Provide the [X, Y] coordinate of the cell's center where the given text is located.  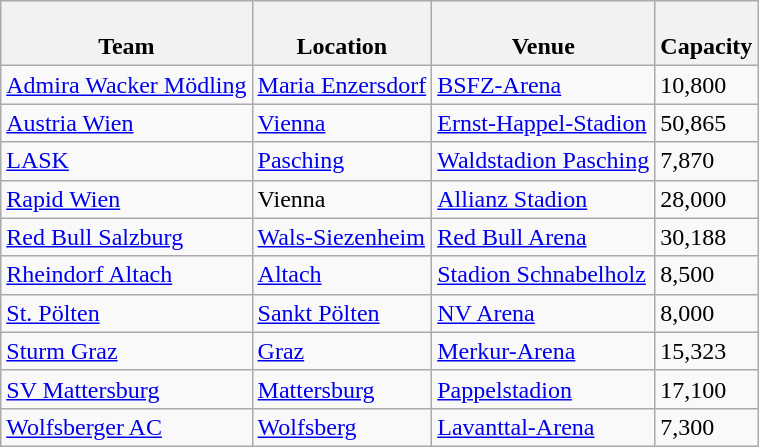
Lavanttal-Arena [544, 427]
Capacity [706, 34]
Admira Wacker Mödling [126, 85]
Sturm Graz [126, 351]
28,000 [706, 199]
Team [126, 34]
SV Mattersburg [126, 389]
30,188 [706, 237]
8,500 [706, 275]
Waldstadion Pasching [544, 161]
Red Bull Arena [544, 237]
Rapid Wien [126, 199]
Wolfsberg [342, 427]
Pappelstadion [544, 389]
7,870 [706, 161]
10,800 [706, 85]
Rheindorf Altach [126, 275]
Stadion Schnabelholz [544, 275]
Wals-Siezenheim [342, 237]
50,865 [706, 123]
Venue [544, 34]
Graz [342, 351]
LASK [126, 161]
BSFZ-Arena [544, 85]
Ernst-Happel-Stadion [544, 123]
Sankt Pölten [342, 313]
St. Pölten [126, 313]
Mattersburg [342, 389]
8,000 [706, 313]
Location [342, 34]
Allianz Stadion [544, 199]
Wolfsberger AC [126, 427]
NV Arena [544, 313]
Austria Wien [126, 123]
Merkur-Arena [544, 351]
Maria Enzersdorf [342, 85]
15,323 [706, 351]
7,300 [706, 427]
Red Bull Salzburg [126, 237]
17,100 [706, 389]
Pasching [342, 161]
Altach [342, 275]
